Provide the [X, Y] coordinate of the cell's center where the given text is located.  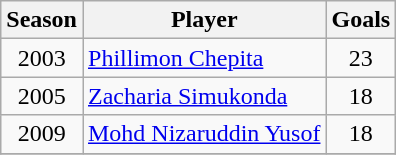
Goals [361, 20]
2005 [42, 96]
Mohd Nizaruddin Yusof [204, 134]
Season [42, 20]
Phillimon Chepita [204, 58]
2003 [42, 58]
23 [361, 58]
2009 [42, 134]
Zacharia Simukonda [204, 96]
Player [204, 20]
